Scan for the cell matching the given text and deliver its (X, Y) coordinate at center. 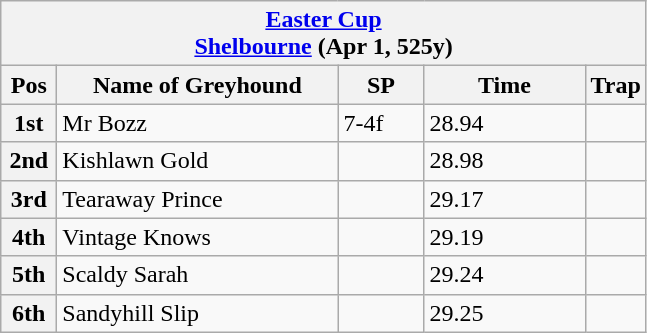
Name of Greyhound (198, 85)
SP (381, 85)
Time (504, 85)
Kishlawn Gold (198, 161)
3rd (29, 199)
Pos (29, 85)
Trap (616, 85)
29.25 (504, 313)
7-4f (381, 123)
4th (29, 237)
1st (29, 123)
Vintage Knows (198, 237)
Sandyhill Slip (198, 313)
29.24 (504, 275)
2nd (29, 161)
28.94 (504, 123)
6th (29, 313)
Easter CupShelbourne (Apr 1, 525y) (324, 34)
29.19 (504, 237)
Mr Bozz (198, 123)
5th (29, 275)
Scaldy Sarah (198, 275)
29.17 (504, 199)
Tearaway Prince (198, 199)
28.98 (504, 161)
